Determine the [x, y] coordinate at the center of the cell enclosing the given text.  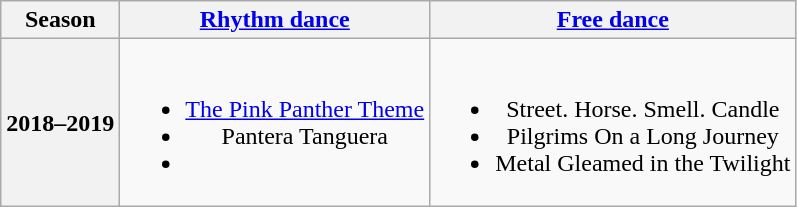
Free dance [613, 20]
Street. Horse. Smell. Candle Pilgrims On a Long Journey Metal Gleamed in the Twilight [613, 122]
Rhythm dance [275, 20]
2018–2019 [60, 122]
The Pink Panther Theme Pantera Tanguera [275, 122]
Season [60, 20]
